Extract the (X, Y) coordinate from the center of the cell holding the provided text.  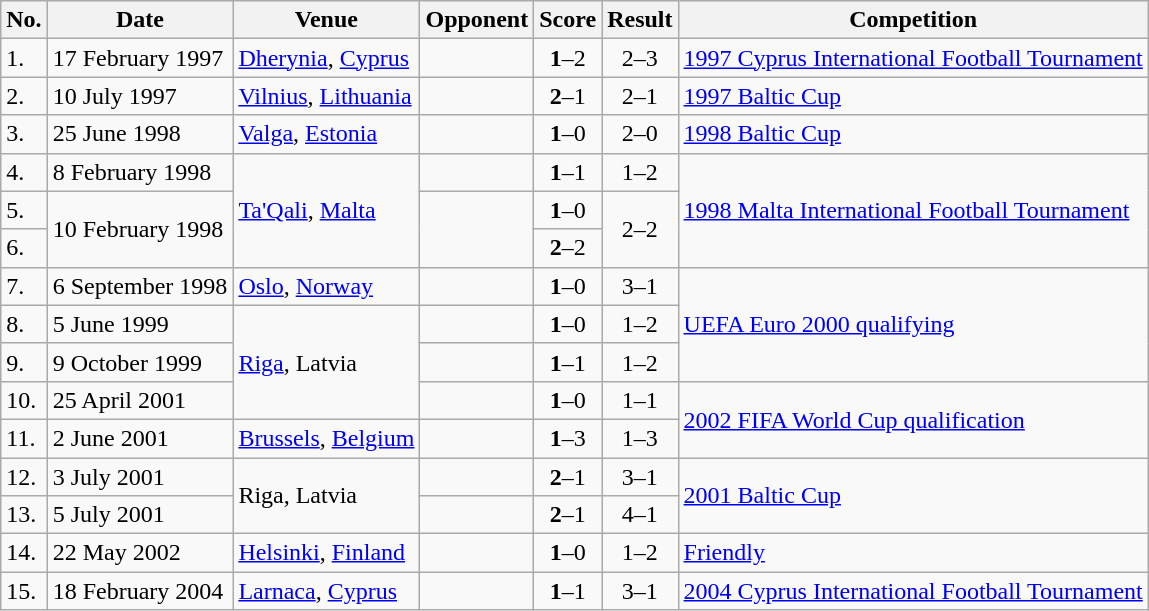
9. (24, 362)
9 October 1999 (140, 362)
1998 Malta International Football Tournament (913, 210)
7. (24, 286)
1997 Baltic Cup (913, 96)
Ta'Qali, Malta (326, 210)
8 February 1998 (140, 172)
4. (24, 172)
Valga, Estonia (326, 134)
Helsinki, Finland (326, 553)
2–3 (640, 58)
Competition (913, 20)
1998 Baltic Cup (913, 134)
10 February 1998 (140, 229)
Result (640, 20)
Score (568, 20)
Venue (326, 20)
11. (24, 438)
Brussels, Belgium (326, 438)
2. (24, 96)
5. (24, 210)
4–1 (640, 515)
10 July 1997 (140, 96)
5 July 2001 (140, 515)
Dherynia, Cyprus (326, 58)
Larnaca, Cyprus (326, 591)
2001 Baltic Cup (913, 496)
No. (24, 20)
Vilnius, Lithuania (326, 96)
1. (24, 58)
12. (24, 477)
1997 Cyprus International Football Tournament (913, 58)
UEFA Euro 2000 qualifying (913, 324)
3. (24, 134)
Oslo, Norway (326, 286)
Opponent (477, 20)
2004 Cyprus International Football Tournament (913, 591)
Date (140, 20)
18 February 2004 (140, 591)
10. (24, 400)
6 September 1998 (140, 286)
6. (24, 248)
22 May 2002 (140, 553)
8. (24, 324)
17 February 1997 (140, 58)
25 April 2001 (140, 400)
2002 FIFA World Cup qualification (913, 419)
2–0 (640, 134)
14. (24, 553)
Friendly (913, 553)
15. (24, 591)
5 June 1999 (140, 324)
13. (24, 515)
3 July 2001 (140, 477)
2 June 2001 (140, 438)
25 June 1998 (140, 134)
